Extract the (x, y) coordinate from the center of the cell holding the provided text.  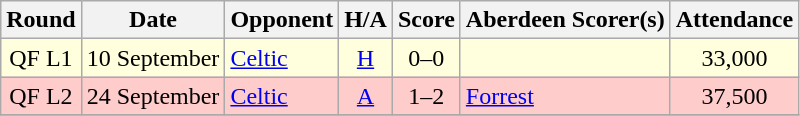
QF L1 (41, 58)
Forrest (565, 96)
Score (426, 20)
33,000 (734, 58)
QF L2 (41, 96)
A (366, 96)
Aberdeen Scorer(s) (565, 20)
Opponent (282, 20)
24 September (153, 96)
37,500 (734, 96)
H (366, 58)
Round (41, 20)
1–2 (426, 96)
H/A (366, 20)
0–0 (426, 58)
Date (153, 20)
10 September (153, 58)
Attendance (734, 20)
